For the text-containing cell, return its midpoint in (x, y) coordinate format. 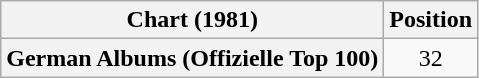
Chart (1981) (192, 20)
Position (431, 20)
German Albums (Offizielle Top 100) (192, 58)
32 (431, 58)
